From the cell containing the given text, extract its center point as [X, Y] coordinate. 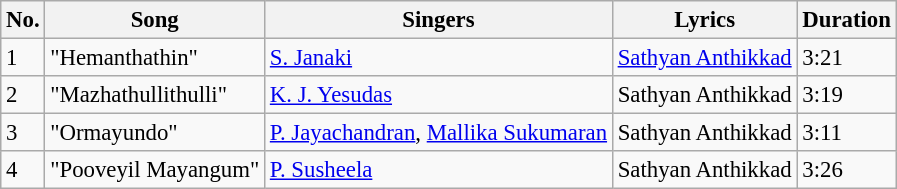
K. J. Yesudas [439, 95]
S. Janaki [439, 58]
3:19 [846, 95]
Singers [439, 20]
No. [23, 20]
3:11 [846, 133]
2 [23, 95]
"Hemanthathin" [155, 58]
Duration [846, 20]
"Pooveyil Mayangum" [155, 170]
1 [23, 58]
"Mazhathullithulli" [155, 95]
4 [23, 170]
P. Jayachandran, Mallika Sukumaran [439, 133]
Song [155, 20]
P. Susheela [439, 170]
Lyrics [704, 20]
3:26 [846, 170]
3 [23, 133]
3:21 [846, 58]
"Ormayundo" [155, 133]
